Extract the [X, Y] coordinate from the center of the cell holding the provided text.  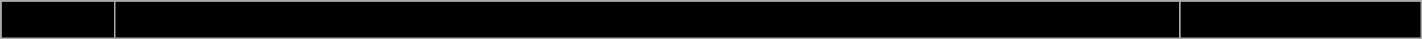
Airdate [1300, 20]
Ep # [58, 20]
Title [646, 20]
